Pinpoint the cell where the given text exists, returning its (X, Y) midpoint coordinate. 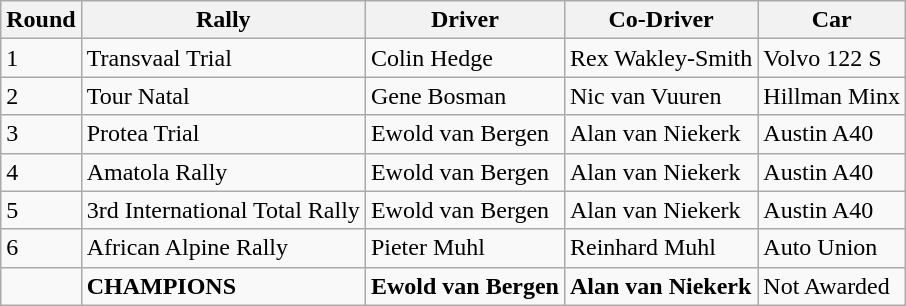
Colin Hedge (464, 58)
Hillman Minx (832, 96)
Transvaal Trial (223, 58)
Rex Wakley-Smith (660, 58)
1 (41, 58)
African Alpine Rally (223, 248)
6 (41, 248)
3rd International Total Rally (223, 210)
Not Awarded (832, 286)
Tour Natal (223, 96)
5 (41, 210)
Round (41, 20)
Co-Driver (660, 20)
Auto Union (832, 248)
Volvo 122 S (832, 58)
Rally (223, 20)
Amatola Rally (223, 172)
3 (41, 134)
Driver (464, 20)
Nic van Vuuren (660, 96)
4 (41, 172)
Reinhard Muhl (660, 248)
2 (41, 96)
Gene Bosman (464, 96)
Car (832, 20)
Protea Trial (223, 134)
Pieter Muhl (464, 248)
CHAMPIONS (223, 286)
